Locate the cell with the specified text and output its [x, y] center coordinate. 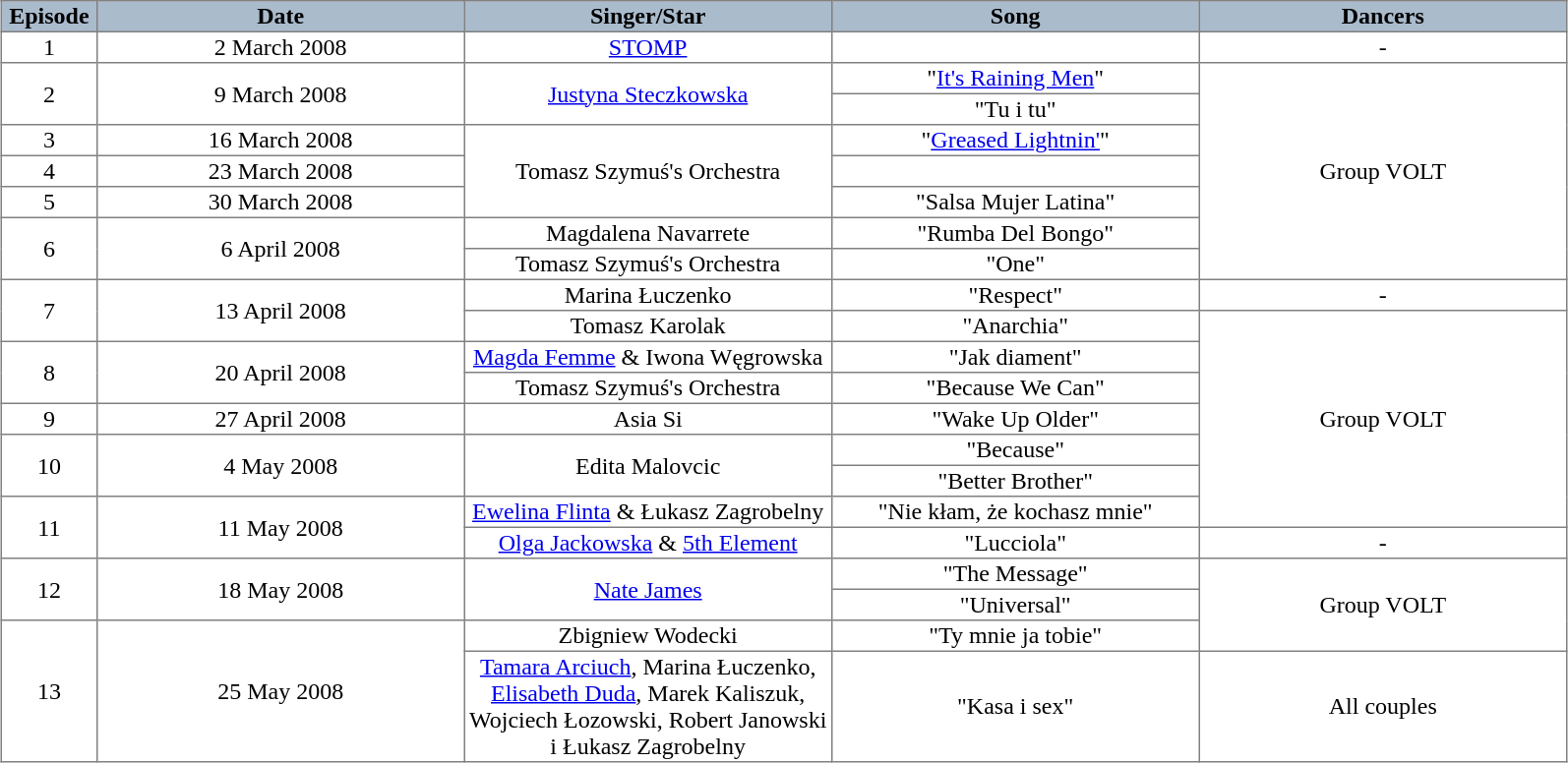
11 May 2008 [280, 527]
"Tu i tu" [1015, 109]
"Jak diament" [1015, 357]
"Ty mnie ja tobie" [1015, 636]
Tamara Arciuch, Marina Łuczenko, Elisabeth Duda, Marek Kaliszuk, Wojciech Łozowski, Robert Janowski i Łukasz Zagrobelny [648, 706]
Zbigniew Wodecki [648, 636]
"It's Raining Men" [1015, 79]
16 March 2008 [280, 141]
Song [1015, 17]
"One" [1015, 264]
Episode [49, 17]
STOMP [648, 47]
"Rumba Del Bongo" [1015, 233]
11 [49, 527]
5 [49, 203]
"Lucciola" [1015, 543]
4 [49, 171]
Singer/Star [648, 17]
30 March 2008 [280, 203]
6 April 2008 [280, 248]
2 March 2008 [280, 47]
1 [49, 47]
"Wake Up Older" [1015, 419]
"Nie kłam, że kochasz mnie" [1015, 512]
Olga Jackowska & 5th Element [648, 543]
23 March 2008 [280, 171]
Ewelina Flinta & Łukasz Zagrobelny [648, 512]
7 [49, 311]
"Respect" [1015, 295]
Nate James [648, 590]
8 [49, 372]
3 [49, 141]
Asia Si [648, 419]
"Universal" [1015, 605]
2 [49, 94]
Date [280, 17]
9 March 2008 [280, 94]
"Salsa Mujer Latina" [1015, 203]
"The Message" [1015, 574]
4 May 2008 [280, 466]
Justyna Steczkowska [648, 94]
"Kasa i sex" [1015, 706]
Magda Femme & Iwona Węgrowska [648, 357]
9 [49, 419]
10 [49, 466]
Magdalena Navarrete [648, 233]
12 [49, 590]
18 May 2008 [280, 590]
Marina Łuczenko [648, 295]
All couples [1383, 706]
"Better Brother" [1015, 481]
"Because We Can" [1015, 388]
6 [49, 248]
Dancers [1383, 17]
Edita Malovcic [648, 466]
13 April 2008 [280, 311]
13 [49, 691]
"Anarchia" [1015, 326]
25 May 2008 [280, 691]
"Because" [1015, 450]
20 April 2008 [280, 372]
"Greased Lightnin'" [1015, 141]
Tomasz Karolak [648, 326]
27 April 2008 [280, 419]
